Return (x, y) of the center of cell containing provided text 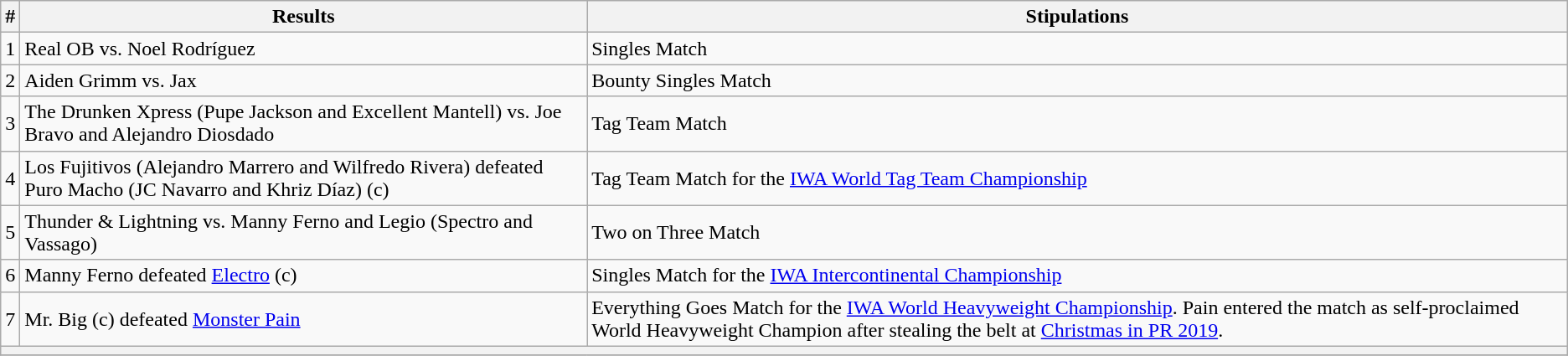
2 (10, 80)
Thunder & Lightning vs. Manny Ferno and Legio (Spectro and Vassago) (303, 233)
# (10, 17)
Los Fujitivos (Alejandro Marrero and Wilfredo Rivera) defeated Puro Macho (JC Navarro and Khriz Díaz) (c) (303, 178)
Real OB vs. Noel Rodríguez (303, 49)
1 (10, 49)
Singles Match for the IWA Intercontinental Championship (1077, 276)
4 (10, 178)
5 (10, 233)
The Drunken Xpress (Pupe Jackson and Excellent Mantell) vs. Joe Bravo and Alejandro Diosdado (303, 124)
Singles Match (1077, 49)
Tag Team Match for the IWA World Tag Team Championship (1077, 178)
Two on Three Match (1077, 233)
Aiden Grimm vs. Jax (303, 80)
7 (10, 318)
6 (10, 276)
Mr. Big (c) defeated Monster Pain (303, 318)
3 (10, 124)
Tag Team Match (1077, 124)
Stipulations (1077, 17)
Manny Ferno defeated Electro (c) (303, 276)
Bounty Singles Match (1077, 80)
Results (303, 17)
